Locate the cell with the specified text and output its (x, y) center coordinate. 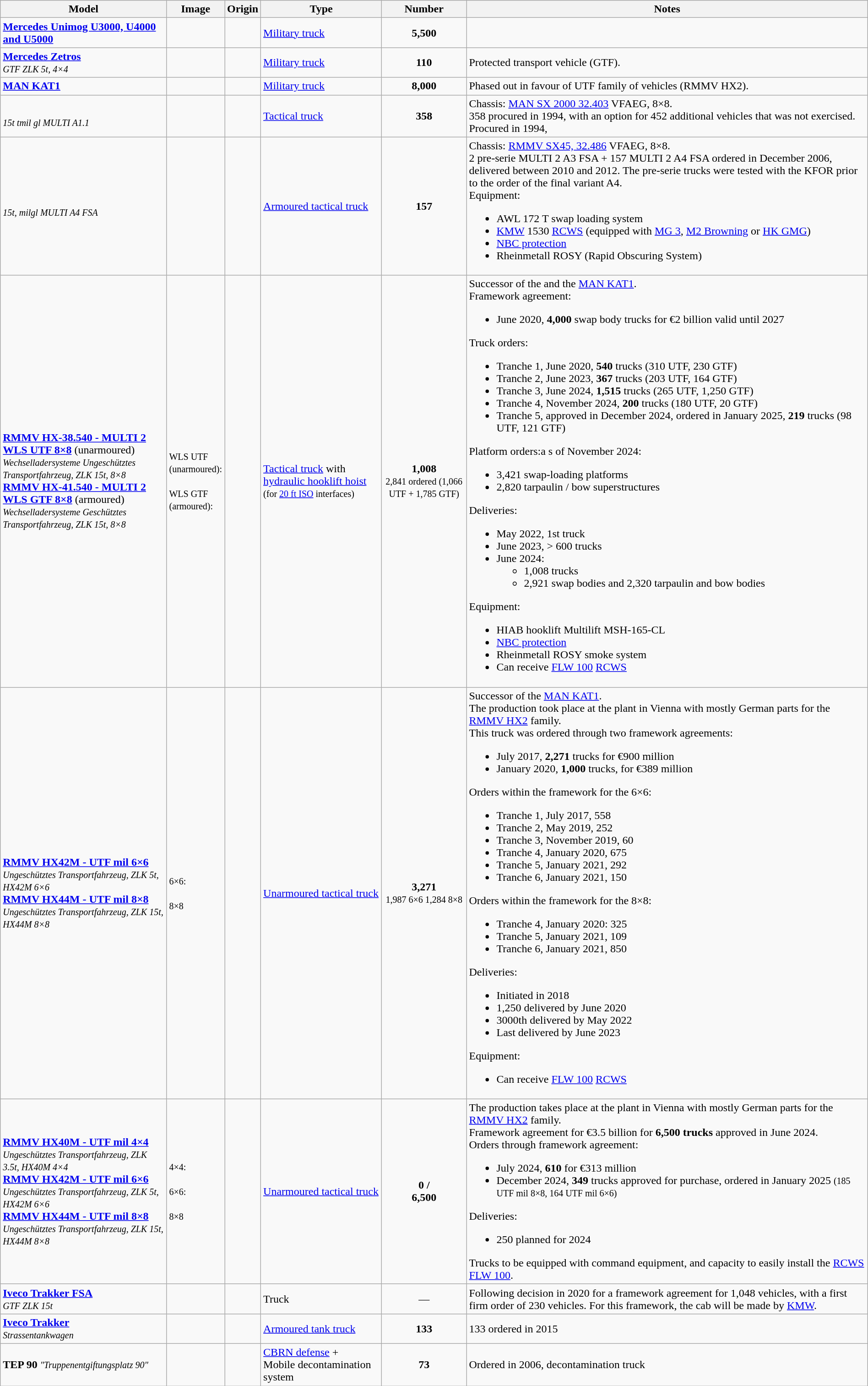
6×6:8×8 (196, 893)
Armoured tank truck (321, 1328)
1,0082,841 ordered (1,066 UTF + 1,785 GTF) (424, 481)
Armoured tactical truck (321, 206)
73 (424, 1364)
TEP 90 "Truppenentgiftungsplatz 90" (83, 1364)
133 ordered in 2015 (667, 1328)
Phased out in favour of UTF family of vehicles (RMMV HX2). (667, 86)
15t tmil gl MULTI A1.1 (83, 116)
WLS UTF (unarmoured):WLS GTF (armoured): (196, 481)
Model (83, 9)
Protected transport vehicle (GTF). (667, 62)
Mercedes Unimog U3000, U4000 and U5000 (83, 33)
157 (424, 206)
Iveco TrakkerStrassentankwagen (83, 1328)
RMMV HX42M - UTF mil 6×6Ungeschütztes Transportfahrzeug, ZLK 5t, HX42M 6×6RMMV HX44M - UTF mil 8×8Ungeschütztes Transportfahrzeug, ZLK 15t, HX44M 8×8 (83, 893)
Number (424, 9)
0 /6,500 (424, 1191)
Origin (243, 9)
5,500 (424, 33)
133 (424, 1328)
Tactical truck with hydraulic hooklift hoist(for 20 ft ISO interfaces) (321, 481)
Chassis: MAN SX 2000 32.403 VFAEG, 8×8.358 procured in 1994, with an option for 452 additional vehicles that was not exercised. Procured in 1994, (667, 116)
Iveco Trakker FSAGTF ZLK 15t (83, 1299)
MAN KAT1 (83, 86)
Ordered in 2006, decontamination truck (667, 1364)
Image (196, 9)
8,000 (424, 86)
3,2711,987 6×6 1,284 8×8 (424, 893)
Tactical truck (321, 116)
— (424, 1299)
358 (424, 116)
4×4:6×6:8×8 (196, 1191)
CBRN defense +Mobile decontamination system (321, 1364)
15t, milgl MULTI A4 FSA (83, 206)
Type (321, 9)
Truck (321, 1299)
Notes (667, 9)
Mercedes ZetrosGTF ZLK 5t, 4×4 (83, 62)
110 (424, 62)
